Pinpoint the cell where the given text exists, returning its (X, Y) midpoint coordinate. 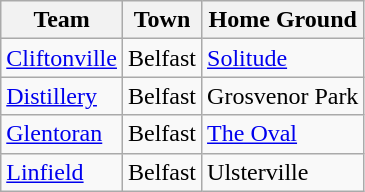
Distillery (62, 96)
Team (62, 20)
Grosvenor Park (283, 96)
Town (162, 20)
Cliftonville (62, 58)
Linfield (62, 172)
Glentoran (62, 134)
Solitude (283, 58)
Ulsterville (283, 172)
The Oval (283, 134)
Home Ground (283, 20)
